Find where the given text appears and provide that cell's center as [X, Y] coordinate. 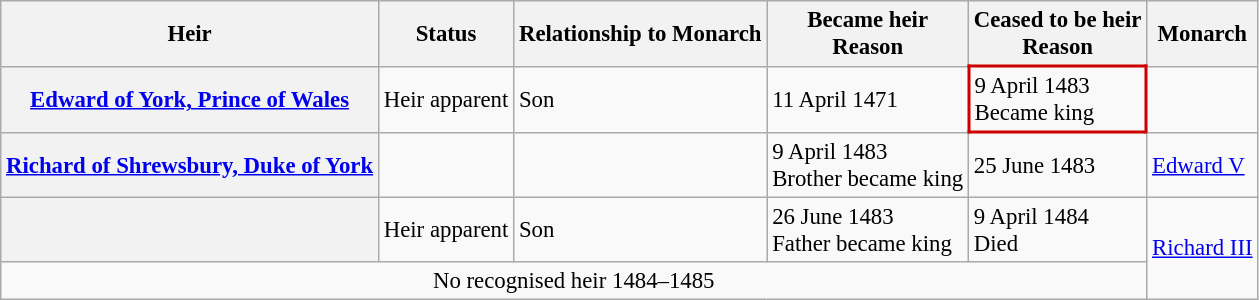
Ceased to be heirReason [1057, 34]
Edward of York, Prince of Wales [190, 99]
25 June 1483 [1057, 164]
Became heirReason [868, 34]
Heir [190, 34]
9 April 1483Brother became king [868, 164]
26 June 1483Father became king [868, 230]
Status [446, 34]
9 April 1483Became king [1057, 99]
Richard III [1202, 248]
No recognised heir 1484–1485 [574, 281]
Monarch [1202, 34]
Relationship to Monarch [640, 34]
Edward V [1202, 164]
Richard of Shrewsbury, Duke of York [190, 164]
11 April 1471 [868, 99]
9 April 1484Died [1057, 230]
